For the text-containing cell, return its midpoint in [x, y] coordinate format. 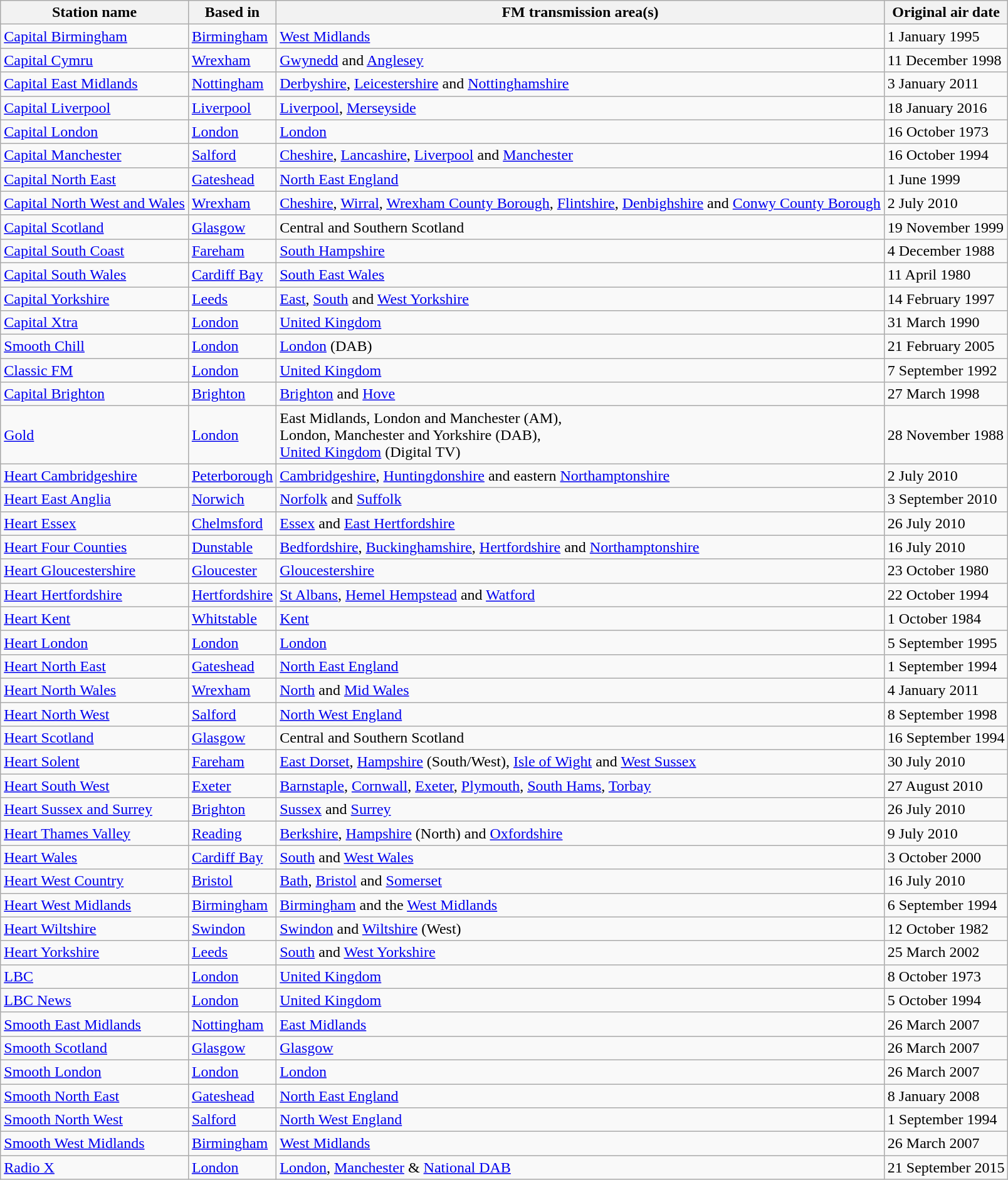
Heart North West [95, 714]
5 October 1994 [946, 1000]
22 October 1994 [946, 595]
16 September 1994 [946, 738]
30 July 2010 [946, 762]
27 March 1998 [946, 394]
East Midlands [580, 1024]
Cheshire, Wirral, Wrexham County Borough, Flintshire, Denbighshire and Conwy County Borough [580, 203]
St Albans, Hemel Hempstead and Watford [580, 595]
4 December 1988 [946, 251]
9 July 2010 [946, 833]
Heart Wales [95, 857]
Capital Scotland [95, 227]
Heart Sussex and Surrey [95, 810]
Birmingham and the West Midlands [580, 905]
Smooth North East [95, 1096]
21 September 2015 [946, 1167]
Reading [232, 833]
3 January 2011 [946, 84]
31 March 1990 [946, 323]
South Hampshire [580, 251]
Smooth North West [95, 1120]
London (DAB) [580, 347]
Bristol [232, 881]
Heart Solent [95, 762]
Heart Hertfordshire [95, 595]
Gwynedd and Anglesey [580, 60]
Capital London [95, 132]
8 September 1998 [946, 714]
Heart East Anglia [95, 499]
Heart South West [95, 786]
Smooth West Midlands [95, 1144]
Swindon and Wiltshire (West) [580, 929]
Heart North East [95, 666]
Brighton and Hove [580, 394]
Heart West Country [95, 881]
Dunstable [232, 547]
Heart West Midlands [95, 905]
1 October 1984 [946, 619]
Berkshire, Hampshire (North) and Oxfordshire [580, 833]
Chelmsford [232, 523]
East Dorset, Hampshire (South/West), Isle of Wight and West Sussex [580, 762]
Bedfordshire, Buckinghamshire, Hertfordshire and Northamptonshire [580, 547]
Cambridgeshire, Huntingdonshire and eastern Northamptonshire [580, 476]
6 September 1994 [946, 905]
Capital East Midlands [95, 84]
27 August 2010 [946, 786]
Essex and East Hertfordshire [580, 523]
Derbyshire, Leicestershire and Nottinghamshire [580, 84]
Station name [95, 13]
25 March 2002 [946, 953]
Heart Thames Valley [95, 833]
Gloucester [232, 571]
Capital South Coast [95, 251]
4 January 2011 [946, 690]
7 September 1992 [946, 370]
Heart Gloucestershire [95, 571]
Liverpool, Merseyside [580, 108]
London, Manchester & National DAB [580, 1167]
Capital Manchester [95, 155]
Heart Wiltshire [95, 929]
Gold [95, 435]
LBC News [95, 1000]
Capital Yorkshire [95, 299]
8 October 1973 [946, 976]
North and Mid Wales [580, 690]
3 September 2010 [946, 499]
Heart Cambridgeshire [95, 476]
Based in [232, 13]
Capital North West and Wales [95, 203]
Smooth London [95, 1072]
3 October 2000 [946, 857]
LBC [95, 976]
Heart London [95, 642]
Heart North Wales [95, 690]
Capital Birmingham [95, 36]
Capital Cymru [95, 60]
16 October 1994 [946, 155]
Swindon [232, 929]
Liverpool [232, 108]
Smooth Chill [95, 347]
18 January 2016 [946, 108]
Original air date [946, 13]
Exeter [232, 786]
14 February 1997 [946, 299]
11 April 1980 [946, 274]
19 November 1999 [946, 227]
Heart Kent [95, 619]
Barnstaple, Cornwall, Exeter, Plymouth, South Hams, Torbay [580, 786]
Norfolk and Suffolk [580, 499]
Norwich [232, 499]
Capital Xtra [95, 323]
Whitstable [232, 619]
16 October 1973 [946, 132]
23 October 1980 [946, 571]
Capital Brighton [95, 394]
1 June 1999 [946, 179]
South and West Wales [580, 857]
South East Wales [580, 274]
Smooth East Midlands [95, 1024]
East, South and West Yorkshire [580, 299]
Kent [580, 619]
1 January 1995 [946, 36]
Heart Scotland [95, 738]
Capital North East [95, 179]
5 September 1995 [946, 642]
Capital Liverpool [95, 108]
Sussex and Surrey [580, 810]
Gloucestershire [580, 571]
12 October 1982 [946, 929]
8 January 2008 [946, 1096]
Bath, Bristol and Somerset [580, 881]
South and West Yorkshire [580, 953]
FM transmission area(s) [580, 13]
Classic FM [95, 370]
28 November 1988 [946, 435]
21 February 2005 [946, 347]
Smooth Scotland [95, 1048]
Radio X [95, 1167]
East Midlands, London and Manchester (AM),London, Manchester and Yorkshire (DAB),United Kingdom (Digital TV) [580, 435]
Peterborough [232, 476]
Heart Yorkshire [95, 953]
Cheshire, Lancashire, Liverpool and Manchester [580, 155]
Capital South Wales [95, 274]
Heart Essex [95, 523]
Hertfordshire [232, 595]
Heart Four Counties [95, 547]
11 December 1998 [946, 60]
